Find where the given text appears and provide that cell's center as (X, Y) coordinate. 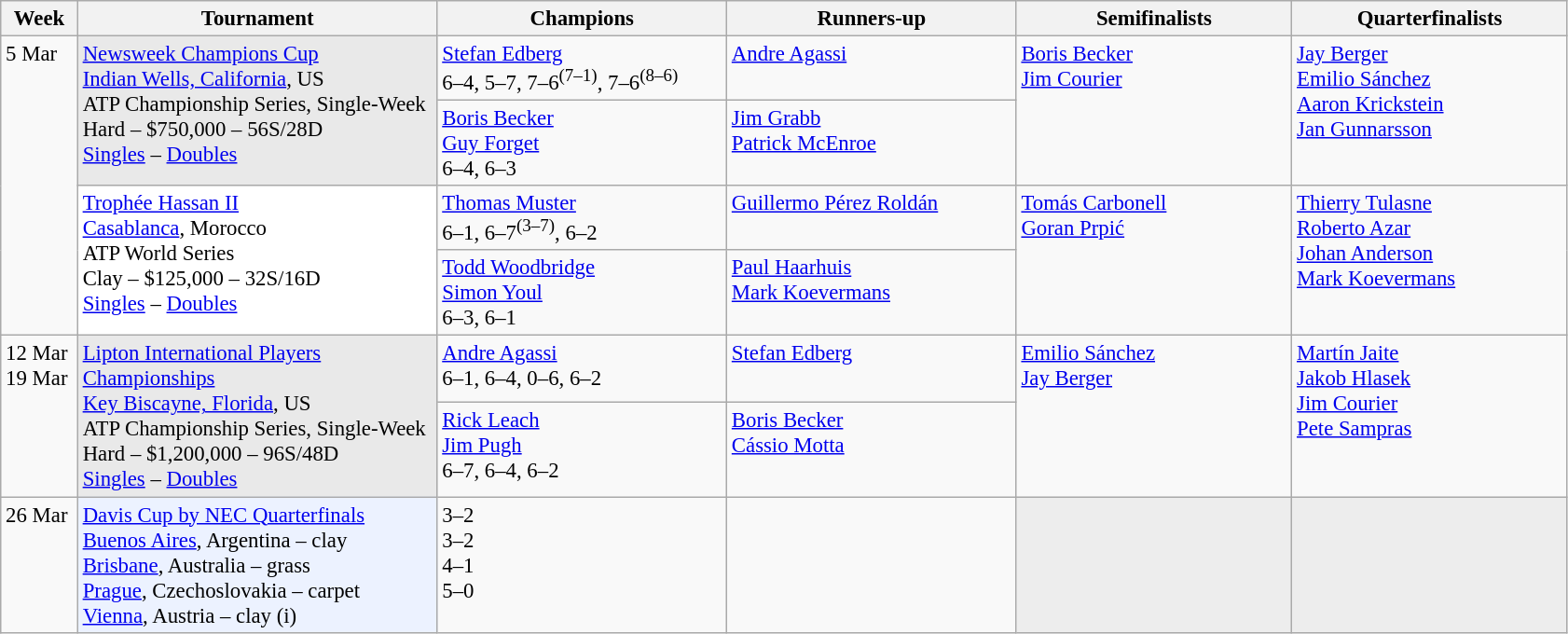
Jim Grabb Patrick McEnroe (873, 144)
Tomás Carbonell Goran Prpić (1154, 261)
Quarterfinalists (1430, 19)
Runners-up (873, 19)
Stefan Edberg 6–4, 5–7, 7–6(7–1), 7–6(8–6) (582, 69)
Rick Leach Jim Pugh 6–7, 6–4, 6–2 (582, 449)
Thomas Muster 6–1, 6–7(3–7), 6–2 (582, 218)
3–2 3–2 4–1 5–0 (582, 565)
Andre Agassi 6–1, 6–4, 0–6, 6–2 (582, 369)
5 Mar (39, 186)
Week (39, 19)
26 Mar (39, 565)
Boris Becker Jim Courier (1154, 112)
12 Mar 19 Mar (39, 416)
Boris Becker Cássio Motta (873, 449)
Paul Haarhuis Mark Koevermans (873, 293)
Newsweek Champions Cup Indian Wells, California, US ATP Championship Series, Single-Week Hard – $750,000 – 56S/28D Singles – Doubles (257, 112)
Stefan Edberg (873, 369)
Boris Becker Guy Forget 6–4, 6–3 (582, 144)
Andre Agassi (873, 69)
Trophée Hassan II Casablanca, Morocco ATP World Series Clay – $125,000 – 32S/16D Singles – Doubles (257, 261)
Todd Woodbridge Simon Youl 6–3, 6–1 (582, 293)
Davis Cup by NEC Quarterfinals Buenos Aires, Argentina – clay Brisbane, Australia – grass Prague, Czechoslovakia – carpet Vienna, Austria – clay (i) (257, 565)
Emilio Sánchez Jay Berger (1154, 416)
Champions (582, 19)
Semifinalists (1154, 19)
Thierry Tulasne Roberto Azar Johan Anderson Mark Koevermans (1430, 261)
Tournament (257, 19)
Jay Berger Emilio Sánchez Aaron Krickstein Jan Gunnarsson (1430, 112)
Martín Jaite Jakob Hlasek Jim Courier Pete Sampras (1430, 416)
Guillermo Pérez Roldán (873, 218)
